Provide the (x, y) coordinate of the cell's center where the given text is located.  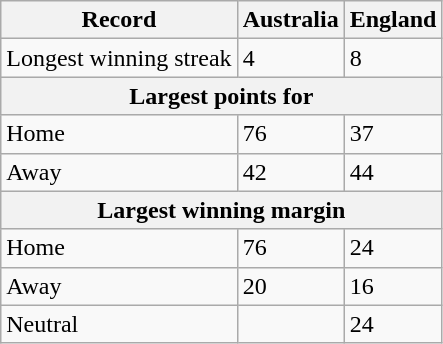
Longest winning streak (119, 58)
4 (290, 58)
8 (393, 58)
Australia (290, 20)
20 (290, 286)
16 (393, 286)
42 (290, 172)
Record (119, 20)
44 (393, 172)
England (393, 20)
Neutral (119, 324)
37 (393, 134)
Largest points for (222, 96)
Largest winning margin (222, 210)
